Output the (x, y) coordinate of the center of the cell containing the given text.  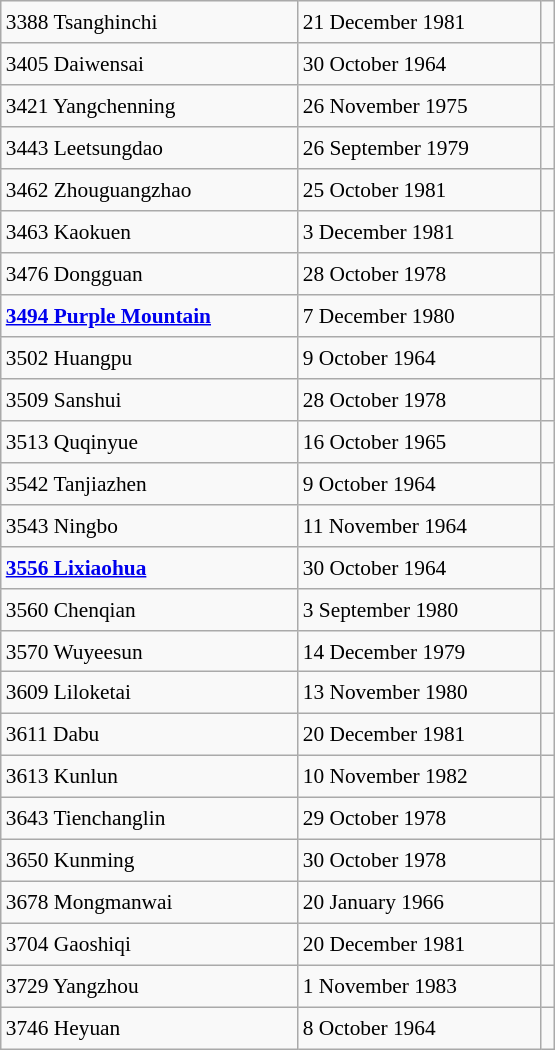
8 October 1964 (420, 1028)
3704 Gaoshiqi (150, 945)
3542 Tanjiazhen (150, 483)
3509 Sanshui (150, 399)
3502 Huangpu (150, 358)
21 December 1981 (420, 22)
3650 Kunming (150, 861)
3462 Zhouguangzhao (150, 190)
13 November 1980 (420, 693)
3556 Lixiaohua (150, 567)
3463 Kaokuen (150, 232)
3 September 1980 (420, 609)
26 September 1979 (420, 148)
20 January 1966 (420, 903)
25 October 1981 (420, 190)
10 November 1982 (420, 777)
3560 Chenqian (150, 609)
3494 Purple Mountain (150, 316)
3543 Ningbo (150, 525)
30 October 1978 (420, 861)
26 November 1975 (420, 106)
3443 Leetsungdao (150, 148)
3513 Quqinyue (150, 441)
7 December 1980 (420, 316)
3 December 1981 (420, 232)
1 November 1983 (420, 986)
3643 Tienchanglin (150, 819)
3729 Yangzhou (150, 986)
16 October 1965 (420, 441)
3405 Daiwensai (150, 64)
29 October 1978 (420, 819)
3678 Mongmanwai (150, 903)
3611 Dabu (150, 735)
3570 Wuyeesun (150, 651)
3613 Kunlun (150, 777)
3609 Liloketai (150, 693)
14 December 1979 (420, 651)
3476 Dongguan (150, 274)
3746 Heyuan (150, 1028)
3421 Yangchenning (150, 106)
11 November 1964 (420, 525)
3388 Tsanghinchi (150, 22)
